Find where the given text appears and provide that cell's center as [X, Y] coordinate. 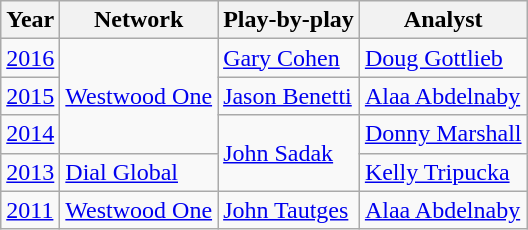
Network [139, 20]
Jason Benetti [289, 96]
Kelly Tripucka [443, 172]
Dial Global [139, 172]
Doug Gottlieb [443, 58]
2014 [30, 134]
John Tautges [289, 210]
Play-by-play [289, 20]
Year [30, 20]
2015 [30, 96]
Analyst [443, 20]
2013 [30, 172]
John Sadak [289, 153]
2011 [30, 210]
Donny Marshall [443, 134]
Gary Cohen [289, 58]
2016 [30, 58]
